Scan for the cell matching the given text and deliver its (x, y) coordinate at center. 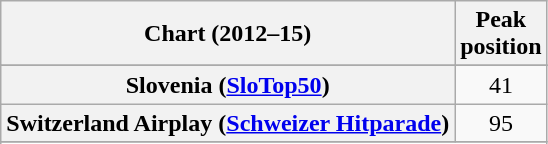
41 (501, 85)
95 (501, 123)
Slovenia (SloTop50) (228, 85)
Chart (2012–15) (228, 34)
Switzerland Airplay (Schweizer Hitparade) (228, 123)
Peakposition (501, 34)
